Return the [x, y] coordinate for the center point of the cell that contains the specified text.  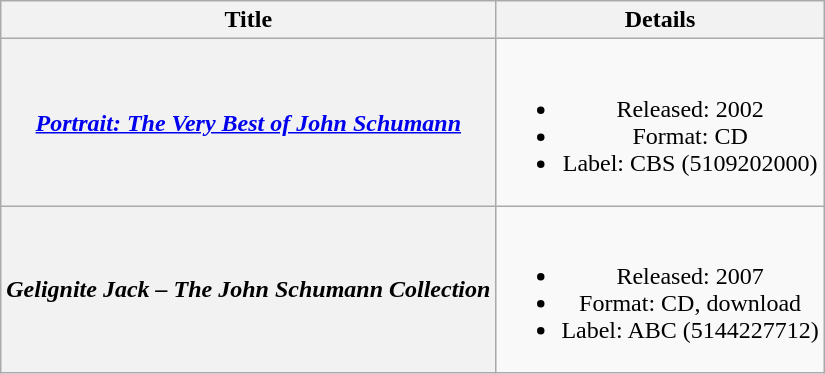
Portrait: The Very Best of John Schumann [248, 122]
Released: 2002Format: CDLabel: CBS (5109202000) [660, 122]
Gelignite Jack – The John Schumann Collection [248, 290]
Title [248, 20]
Released: 2007Format: CD, downloadLabel: ABC (5144227712) [660, 290]
Details [660, 20]
